Find where the given text appears and provide that cell's center as (x, y) coordinate. 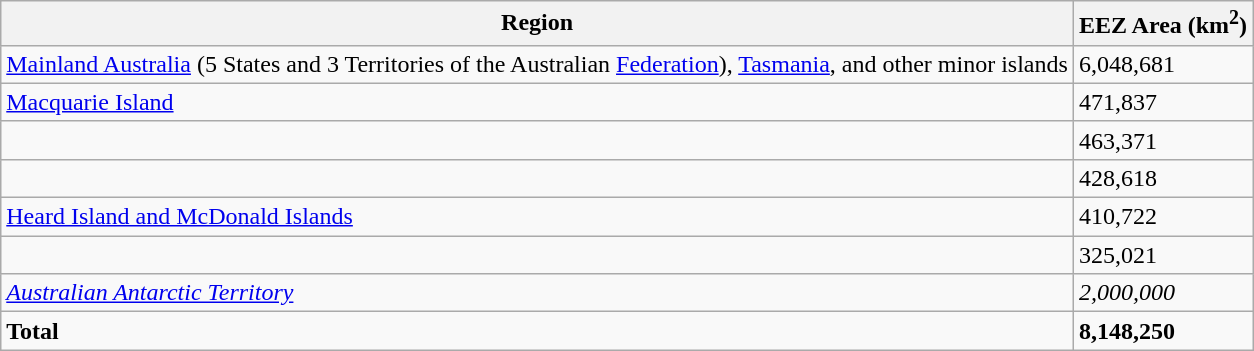
Australian Antarctic Territory (538, 293)
EEZ Area (km2) (1162, 24)
Heard Island and McDonald Islands (538, 217)
Macquarie Island (538, 102)
325,021 (1162, 255)
428,618 (1162, 178)
2,000,000 (1162, 293)
8,148,250 (1162, 331)
410,722 (1162, 217)
6,048,681 (1162, 64)
463,371 (1162, 140)
Total (538, 331)
471,837 (1162, 102)
Region (538, 24)
Mainland Australia (5 States and 3 Territories of the Australian Federation), Tasmania, and other minor islands (538, 64)
